Provide the (X, Y) coordinate of the cell's center where the given text is located.  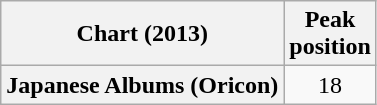
Japanese Albums (Oricon) (142, 85)
Chart (2013) (142, 34)
Peakposition (330, 34)
18 (330, 85)
